Return the (X, Y) coordinate for the center point of the cell that contains the specified text.  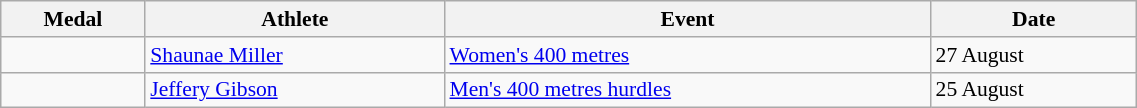
25 August (1034, 90)
Shaunae Miller (294, 55)
Date (1034, 19)
27 August (1034, 55)
Medal (74, 19)
Women's 400 metres (687, 55)
Event (687, 19)
Men's 400 metres hurdles (687, 90)
Athlete (294, 19)
Jeffery Gibson (294, 90)
